From the cell containing the given text, extract its center point as (X, Y) coordinate. 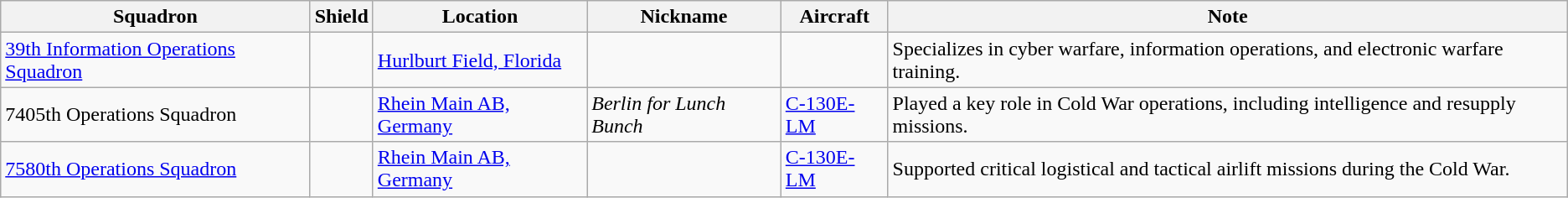
7405th Operations Squadron (156, 114)
Note (1228, 17)
Location (479, 17)
Played a key role in Cold War operations, including intelligence and resupply missions. (1228, 114)
Specializes in cyber warfare, information operations, and electronic warfare training. (1228, 60)
39th Information Operations Squadron (156, 60)
Shield (342, 17)
Nickname (684, 17)
Supported critical logistical and tactical airlift missions during the Cold War. (1228, 169)
Hurlburt Field, Florida (479, 60)
Berlin for Lunch Bunch (684, 114)
Aircraft (834, 17)
Squadron (156, 17)
7580th Operations Squadron (156, 169)
